Return the [X, Y] coordinate for the center point of the cell that contains the specified text.  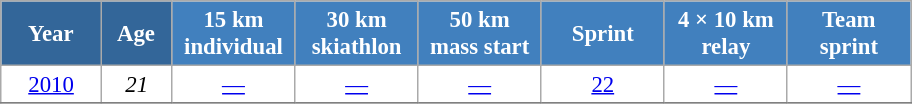
Year [52, 34]
22 [602, 85]
50 km mass start [480, 34]
2010 [52, 85]
15 km individual [234, 34]
30 km skiathlon [356, 34]
Team sprint [848, 34]
4 × 10 km relay [726, 34]
Age [136, 34]
21 [136, 85]
Sprint [602, 34]
